From the cell containing the given text, extract its center point as (X, Y) coordinate. 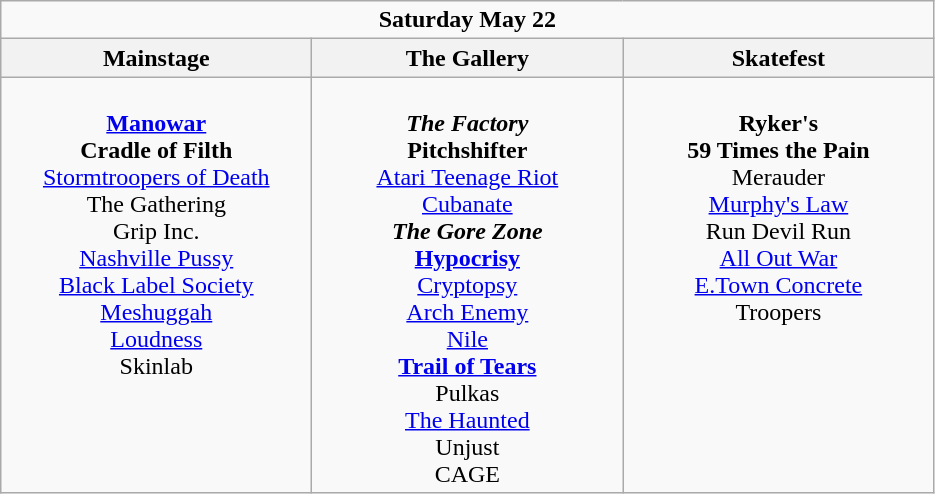
The Factory Pitchshifter Atari Teenage Riot CubanateThe Gore Zone Hypocrisy Cryptopsy Arch Enemy NileTrail of Tears Pulkas The Haunted Unjust CAGE (468, 285)
Mainstage (156, 58)
Ryker's 59 Times the Pain Merauder Murphy's Law Run Devil Run All Out War E.Town Concrete Troopers (778, 285)
The Gallery (468, 58)
Skatefest (778, 58)
Manowar Cradle of Filth Stormtroopers of Death The Gathering Grip Inc. Nashville Pussy Black Label Society Meshuggah Loudness Skinlab (156, 285)
Saturday May 22 (468, 20)
